For the text-containing cell, return its midpoint in (X, Y) coordinate format. 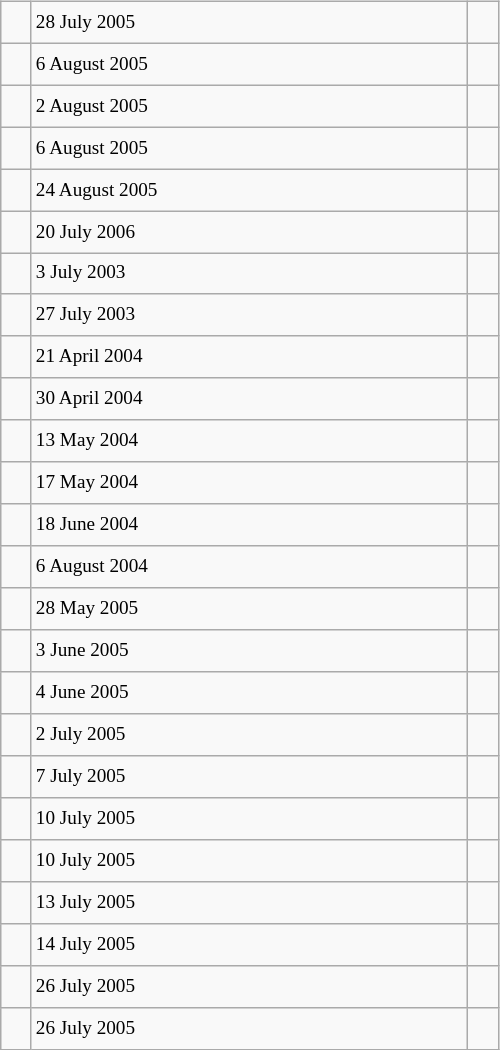
3 July 2003 (250, 274)
27 July 2003 (250, 315)
2 August 2005 (250, 106)
28 July 2005 (250, 22)
6 August 2004 (250, 567)
14 July 2005 (250, 944)
3 June 2005 (250, 651)
2 July 2005 (250, 735)
28 May 2005 (250, 609)
30 April 2004 (250, 399)
18 June 2004 (250, 525)
7 July 2005 (250, 777)
24 August 2005 (250, 190)
4 June 2005 (250, 693)
13 July 2005 (250, 902)
21 April 2004 (250, 357)
20 July 2006 (250, 232)
17 May 2004 (250, 483)
13 May 2004 (250, 441)
